Return [X, Y] of the center of cell containing provided text 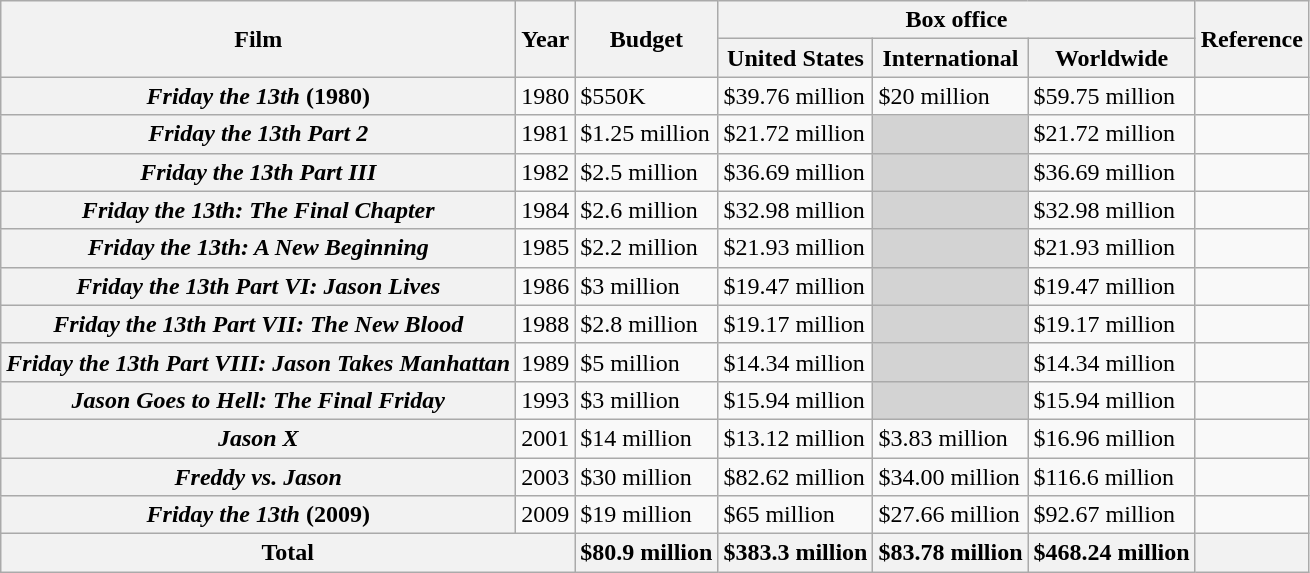
$27.66 million [950, 515]
Friday the 13th: The Final Chapter [258, 210]
Jason X [258, 438]
$39.76 million [796, 96]
Jason Goes to Hell: The Final Friday [258, 400]
$82.62 million [796, 477]
$34.00 million [950, 477]
$19 million [646, 515]
Friday the 13th: A New Beginning [258, 248]
1988 [546, 324]
$5 million [646, 362]
$92.67 million [1112, 515]
1986 [546, 286]
$65 million [796, 515]
$83.78 million [950, 553]
1985 [546, 248]
$550K [646, 96]
Friday the 13th Part VII: The New Blood [258, 324]
$116.6 million [1112, 477]
Year [546, 39]
$14 million [646, 438]
Friday the 13th Part 2 [258, 134]
Friday the 13th Part VI: Jason Lives [258, 286]
Box office [956, 20]
1980 [546, 96]
Friday the 13th Part III [258, 172]
2003 [546, 477]
2009 [546, 515]
Film [258, 39]
Friday the 13th (2009) [258, 515]
$2.8 million [646, 324]
$2.5 million [646, 172]
$16.96 million [1112, 438]
$59.75 million [1112, 96]
1993 [546, 400]
$13.12 million [796, 438]
1989 [546, 362]
1981 [546, 134]
Friday the 13th Part VIII: Jason Takes Manhattan [258, 362]
Worldwide [1112, 58]
Friday the 13th (1980) [258, 96]
$20 million [950, 96]
$30 million [646, 477]
$383.3 million [796, 553]
2001 [546, 438]
$1.25 million [646, 134]
1984 [546, 210]
Reference [1252, 39]
1982 [546, 172]
$3.83 million [950, 438]
United States [796, 58]
International [950, 58]
$2.2 million [646, 248]
Total [288, 553]
Budget [646, 39]
$2.6 million [646, 210]
$80.9 million [646, 553]
$468.24 million [1112, 553]
Freddy vs. Jason [258, 477]
